From the cell containing the given text, extract its center point as [X, Y] coordinate. 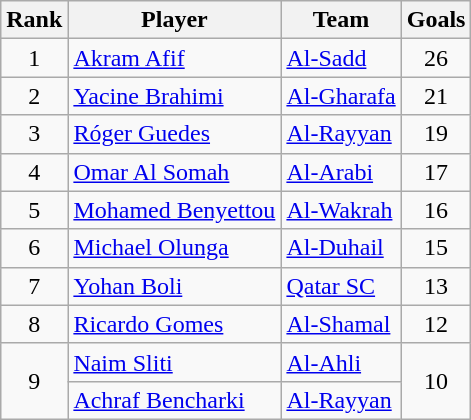
Ricardo Gomes [174, 324]
13 [436, 286]
Al-Duhail [341, 248]
4 [34, 172]
Al-Wakrah [341, 210]
Goals [436, 20]
Rank [34, 20]
19 [436, 134]
5 [34, 210]
Yohan Boli [174, 286]
Róger Guedes [174, 134]
Al-Ahli [341, 362]
Naim Sliti [174, 362]
Player [174, 20]
17 [436, 172]
12 [436, 324]
26 [436, 58]
Team [341, 20]
Mohamed Benyettou [174, 210]
Al-Gharafa [341, 96]
Qatar SC [341, 286]
Achraf Bencharki [174, 400]
Yacine Brahimi [174, 96]
16 [436, 210]
9 [34, 381]
15 [436, 248]
Omar Al Somah [174, 172]
Michael Olunga [174, 248]
2 [34, 96]
Akram Afif [174, 58]
6 [34, 248]
3 [34, 134]
Al-Shamal [341, 324]
21 [436, 96]
7 [34, 286]
10 [436, 381]
1 [34, 58]
8 [34, 324]
Al-Sadd [341, 58]
Al-Arabi [341, 172]
